Identify which cell holds the provided text, then report its [X, Y] central coordinate. 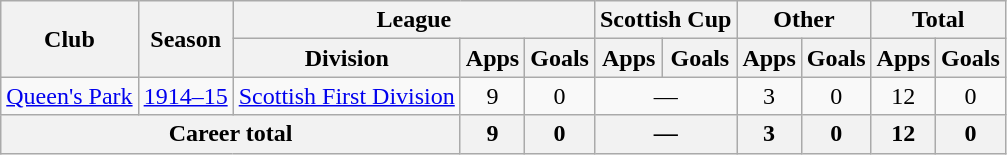
Total [938, 20]
Scottish Cup [665, 20]
Scottish First Division [346, 96]
Career total [231, 134]
Other [804, 20]
Queen's Park [70, 96]
Division [346, 58]
Season [186, 39]
League [414, 20]
1914–15 [186, 96]
Club [70, 39]
